Search for the cell housing the specified text and yield its (X, Y) center coordinate. 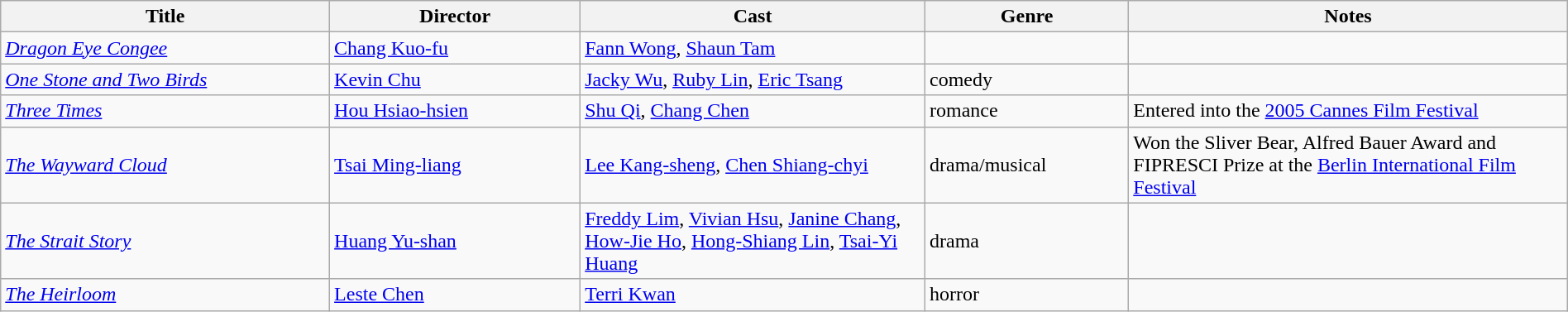
Terri Kwan (753, 295)
Tsai Ming-liang (455, 165)
drama (1026, 241)
Entered into the 2005 Cannes Film Festival (1348, 111)
One Stone and Two Birds (165, 79)
Title (165, 17)
Lee Kang-sheng, Chen Shiang-chyi (753, 165)
The Strait Story (165, 241)
Genre (1026, 17)
Hou Hsiao-hsien (455, 111)
comedy (1026, 79)
drama/musical (1026, 165)
Shu Qi, Chang Chen (753, 111)
Director (455, 17)
Won the Sliver Bear, Alfred Bauer Award and FIPRESCI Prize at the Berlin International Film Festival (1348, 165)
Huang Yu-shan (455, 241)
Fann Wong, Shaun Tam (753, 48)
Chang Kuo-fu (455, 48)
Kevin Chu (455, 79)
Cast (753, 17)
Three Times (165, 111)
Notes (1348, 17)
The Wayward Cloud (165, 165)
The Heirloom (165, 295)
Dragon Eye Congee (165, 48)
Jacky Wu, Ruby Lin, Eric Tsang (753, 79)
Freddy Lim, Vivian Hsu, Janine Chang, How-Jie Ho, Hong-Shiang Lin, Tsai-Yi Huang (753, 241)
Leste Chen (455, 295)
romance (1026, 111)
horror (1026, 295)
